Detect which cell encompasses the target text, then output its [X, Y] center coordinate. 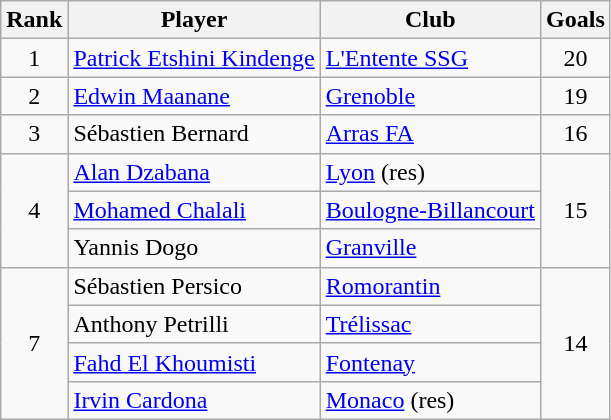
1 [34, 58]
19 [576, 96]
Romorantin [430, 286]
4 [34, 210]
Edwin Maanane [194, 96]
15 [576, 210]
Grenoble [430, 96]
Lyon (res) [430, 172]
Alan Dzabana [194, 172]
Boulogne-Billancourt [430, 210]
Sébastien Persico [194, 286]
Mohamed Chalali [194, 210]
7 [34, 343]
2 [34, 96]
Anthony Petrilli [194, 324]
Trélissac [430, 324]
14 [576, 343]
Monaco (res) [430, 400]
Fahd El Khoumisti [194, 362]
Yannis Dogo [194, 248]
Fontenay [430, 362]
Sébastien Bernard [194, 134]
Goals [576, 20]
Club [430, 20]
16 [576, 134]
Player [194, 20]
Arras FA [430, 134]
Irvin Cardona [194, 400]
Granville [430, 248]
Patrick Etshini Kindenge [194, 58]
L'Entente SSG [430, 58]
20 [576, 58]
Rank [34, 20]
3 [34, 134]
